Return the [x, y] coordinate for the center point of the cell that contains the specified text.  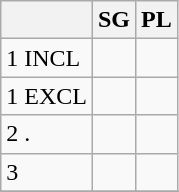
3 [47, 172]
1 INCL [47, 58]
SG [114, 20]
1 EXCL [47, 96]
PL [157, 20]
2 . [47, 134]
